Locate the cell with the specified text and output its [X, Y] center coordinate. 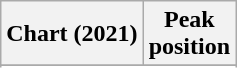
Chart (2021) [72, 34]
Peakposition [189, 34]
